Output the (x, y) coordinate of the center of the cell containing the given text.  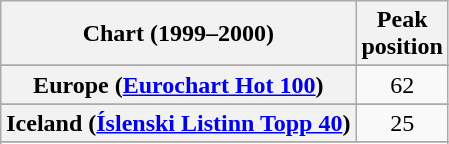
Peakposition (402, 34)
25 (402, 123)
Europe (Eurochart Hot 100) (178, 85)
62 (402, 85)
Iceland (Íslenski Listinn Topp 40) (178, 123)
Chart (1999–2000) (178, 34)
